Scan for the cell matching the given text and deliver its [X, Y] coordinate at center. 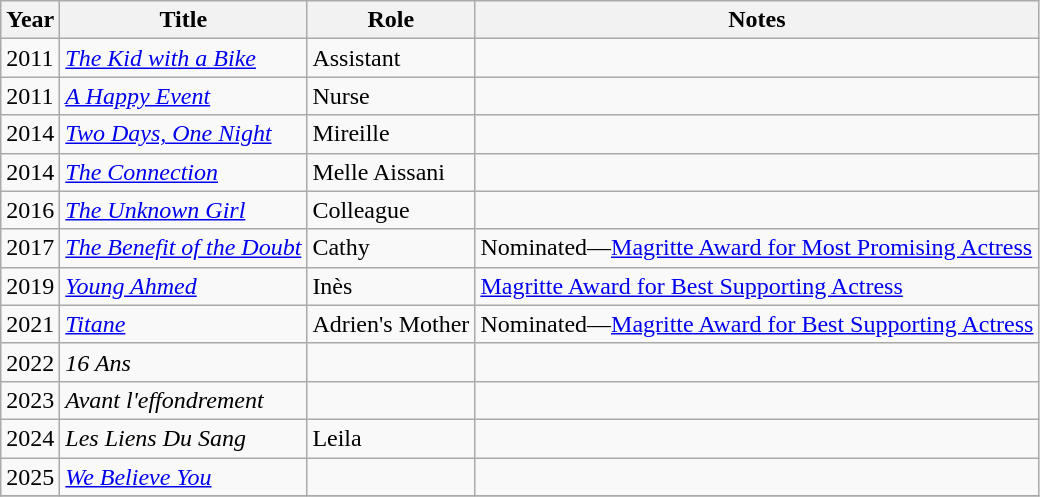
Titane [184, 324]
The Kid with a Bike [184, 58]
2023 [30, 400]
2022 [30, 362]
The Connection [184, 172]
2025 [30, 477]
The Unknown Girl [184, 210]
Year [30, 20]
We Believe You [184, 477]
Melle Aissani [391, 172]
Title [184, 20]
Les Liens Du Sang [184, 438]
Inès [391, 286]
The Benefit of the Doubt [184, 248]
A Happy Event [184, 96]
Colleague [391, 210]
Cathy [391, 248]
Nominated—Magritte Award for Most Promising Actress [757, 248]
2017 [30, 248]
16 Ans [184, 362]
Young Ahmed [184, 286]
Notes [757, 20]
Adrien's Mother [391, 324]
Role [391, 20]
2021 [30, 324]
Nominated—Magritte Award for Best Supporting Actress [757, 324]
Mireille [391, 134]
Assistant [391, 58]
2024 [30, 438]
Two Days, One Night [184, 134]
Nurse [391, 96]
Avant l'effondrement [184, 400]
Leila [391, 438]
2016 [30, 210]
Magritte Award for Best Supporting Actress [757, 286]
2019 [30, 286]
